From the cell containing the given text, extract its center point as [x, y] coordinate. 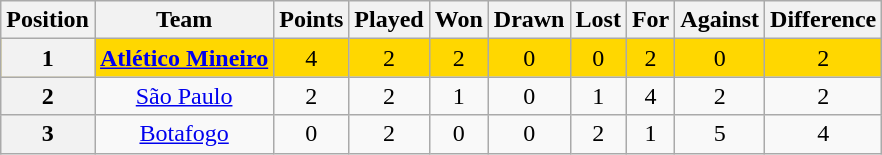
Points [312, 20]
Botafogo [184, 134]
Difference [824, 20]
For [650, 20]
Atlético Mineiro [184, 58]
Won [458, 20]
3 [48, 134]
5 [720, 134]
Position [48, 20]
Against [720, 20]
Drawn [529, 20]
Team [184, 20]
Played [389, 20]
Lost [598, 20]
São Paulo [184, 96]
